Output the (X, Y) coordinate of the center of the cell containing the given text.  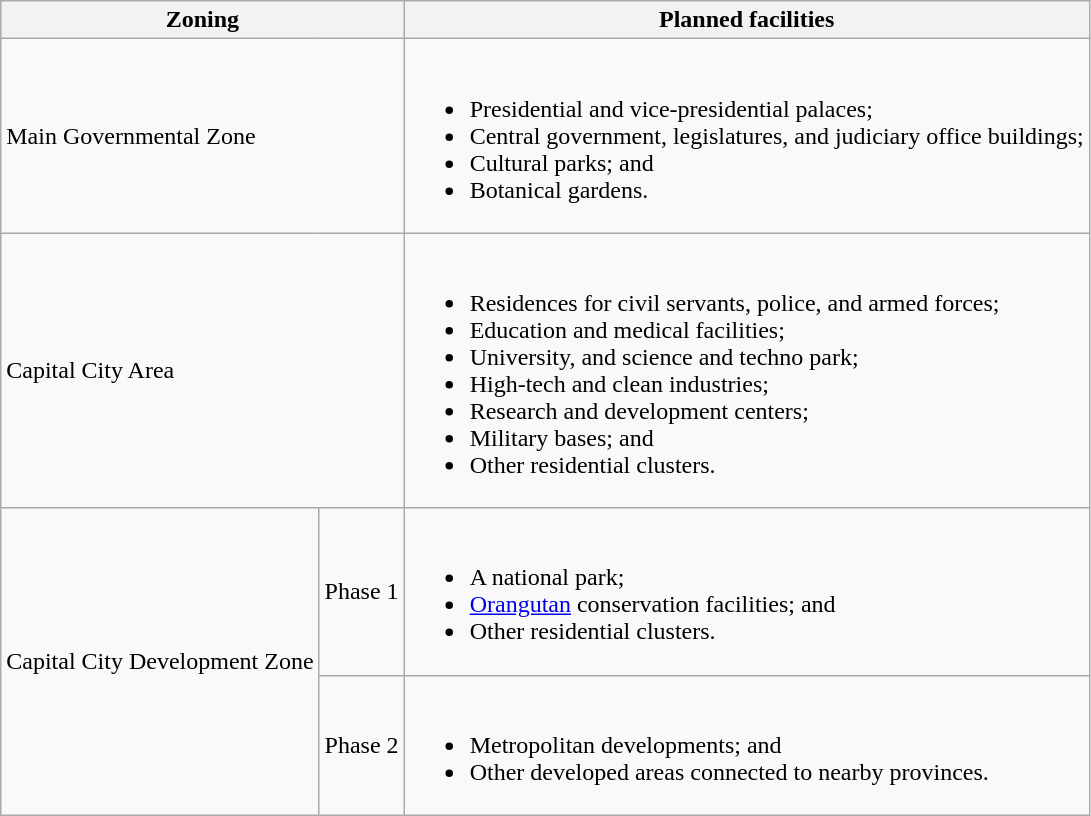
Zoning (202, 20)
A national park;Orangutan conservation facilities; andOther residential clusters. (746, 592)
Phase 1 (362, 592)
Capital City Area (202, 370)
Presidential and vice-presidential palaces;Central government, legislatures, and judiciary office buildings;Cultural parks; andBotanical gardens. (746, 136)
Capital City Development Zone (160, 662)
Main Governmental Zone (202, 136)
Phase 2 (362, 745)
Planned facilities (746, 20)
Metropolitan developments; andOther developed areas connected to nearby provinces. (746, 745)
